Identify which cell holds the provided text, then report its (x, y) central coordinate. 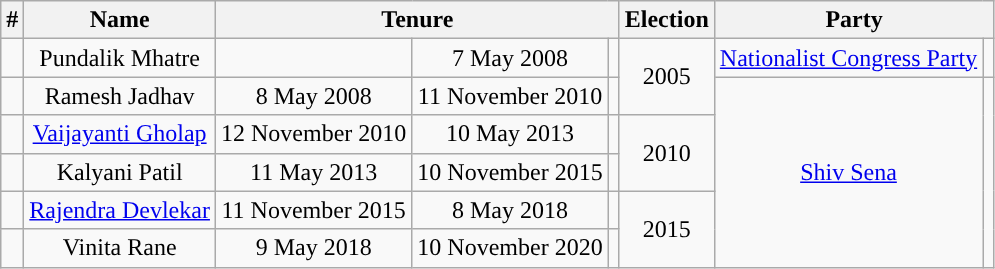
2005 (666, 77)
# (12, 20)
Ramesh Jadhav (120, 96)
Election (666, 20)
10 May 2013 (510, 134)
Tenure (417, 20)
Shiv Sena (848, 172)
2015 (666, 229)
2010 (666, 153)
11 November 2010 (510, 96)
Rajendra Devlekar (120, 210)
Pundalik Mhatre (120, 58)
7 May 2008 (510, 58)
Kalyani Patil (120, 172)
10 November 2020 (510, 248)
Party (854, 20)
11 November 2015 (313, 210)
Nationalist Congress Party (848, 58)
8 May 2008 (313, 96)
10 November 2015 (510, 172)
Vaijayanti Gholap (120, 134)
Vinita Rane (120, 248)
9 May 2018 (313, 248)
8 May 2018 (510, 210)
12 November 2010 (313, 134)
Name (120, 20)
11 May 2013 (313, 172)
